Provide the (x, y) coordinate of the cell's center where the given text is located.  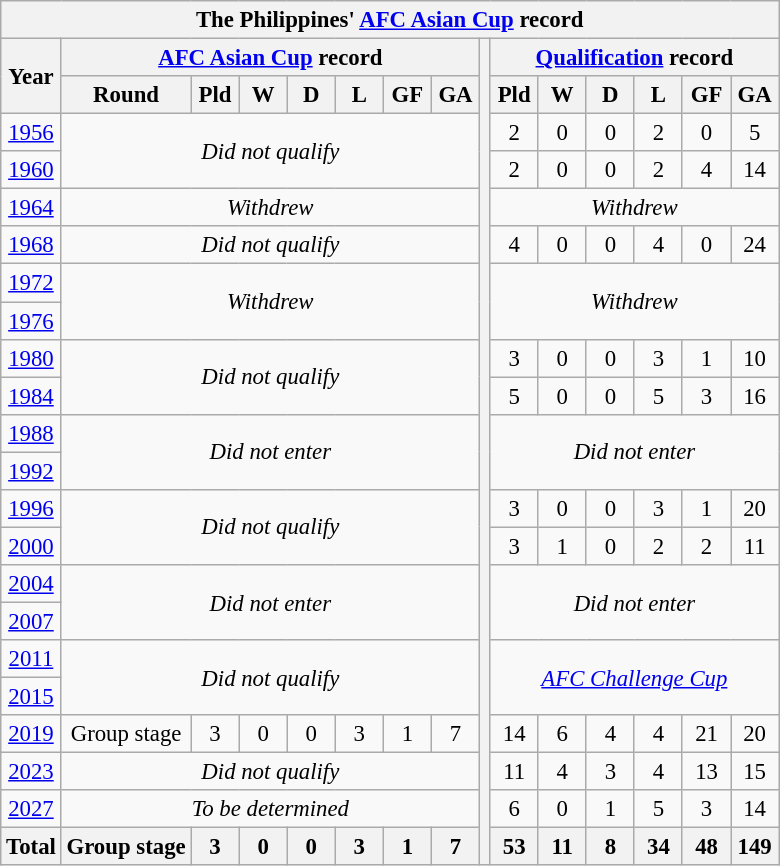
53 (514, 847)
16 (755, 396)
2000 (31, 546)
1960 (31, 170)
1972 (31, 283)
Year (31, 76)
1980 (31, 358)
10 (755, 358)
To be determined (270, 809)
8 (610, 847)
1964 (31, 208)
1996 (31, 509)
AFC Asian Cup record (270, 58)
Qualification record (634, 58)
1956 (31, 133)
1992 (31, 471)
Total (31, 847)
13 (706, 772)
24 (755, 245)
2023 (31, 772)
15 (755, 772)
1984 (31, 396)
2007 (31, 621)
2015 (31, 697)
48 (706, 847)
34 (658, 847)
AFC Challenge Cup (634, 678)
1976 (31, 321)
1968 (31, 245)
2019 (31, 734)
2011 (31, 659)
2027 (31, 809)
1988 (31, 433)
The Philippines' AFC Asian Cup record (390, 20)
149 (755, 847)
Round (126, 95)
2004 (31, 584)
21 (706, 734)
